Find where the given text appears and provide that cell's center as (X, Y) coordinate. 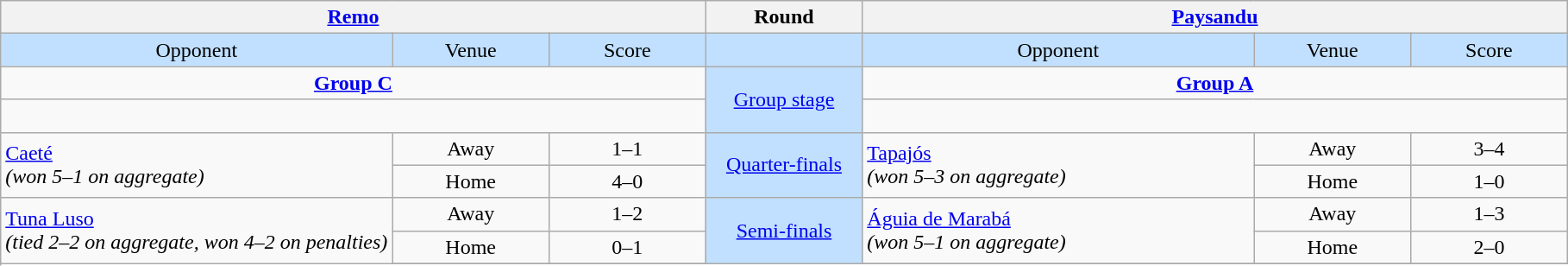
2–0 (1490, 247)
Tuna Luso(tied 2–2 on aggregate, won 4–2 on penalties) (197, 231)
Group C (354, 83)
1–3 (1490, 214)
4–0 (628, 181)
Remo (354, 17)
Caeté(won 5–1 on aggregate) (197, 165)
Quarter-finals (784, 165)
Round (784, 17)
Paysandu (1214, 17)
Águia de Marabá(won 5–1 on aggregate) (1058, 231)
1–1 (628, 149)
3–4 (1490, 149)
Semi-finals (784, 231)
1–0 (1490, 181)
Tapajós(won 5–3 on aggregate) (1058, 165)
Group stage (784, 99)
Group A (1214, 83)
0–1 (628, 247)
1–2 (628, 214)
